Return the (x, y) coordinate for the center point of the cell that contains the specified text.  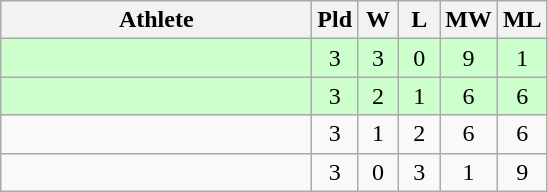
W (378, 20)
Athlete (156, 20)
MW (469, 20)
ML (522, 20)
L (420, 20)
Pld (335, 20)
